Capture the cell that displays the provided text and extract its [x, y] central coordinate. 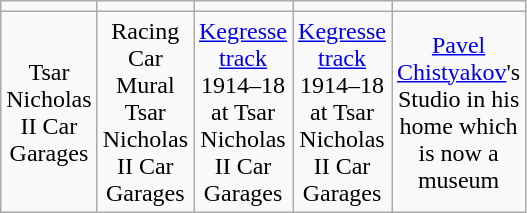
Tsar Nicholas II Car Garages [49, 112]
Pavel Chistyakov's Studio in his home which is now a museum [459, 112]
Racing Car Mural Tsar Nicholas II Car Garages [145, 112]
